Detect which cell encompasses the target text, then output its [X, Y] center coordinate. 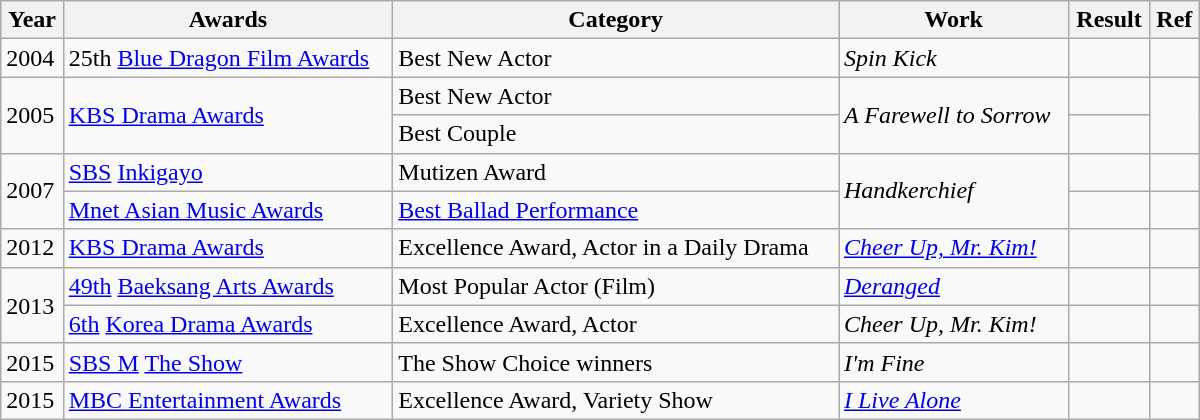
Awards [228, 20]
2013 [32, 305]
I Live Alone [953, 400]
Excellence Award, Actor in a Daily Drama [616, 248]
Deranged [953, 286]
SBS M The Show [228, 362]
2005 [32, 115]
MBC Entertainment Awards [228, 400]
Result [1110, 20]
The Show Choice winners [616, 362]
25th Blue Dragon Film Awards [228, 58]
I'm Fine [953, 362]
A Farewell to Sorrow [953, 115]
6th Korea Drama Awards [228, 324]
SBS Inkigayo [228, 172]
49th Baeksang Arts Awards [228, 286]
Handkerchief [953, 191]
Spin Kick [953, 58]
Year [32, 20]
Excellence Award, Variety Show [616, 400]
Best Ballad Performance [616, 210]
2007 [32, 191]
Mnet Asian Music Awards [228, 210]
Ref [1174, 20]
Excellence Award, Actor [616, 324]
Most Popular Actor (Film) [616, 286]
Category [616, 20]
Best Couple [616, 134]
Mutizen Award [616, 172]
2012 [32, 248]
2004 [32, 58]
Work [953, 20]
